Detect which cell encompasses the target text, then output its [X, Y] center coordinate. 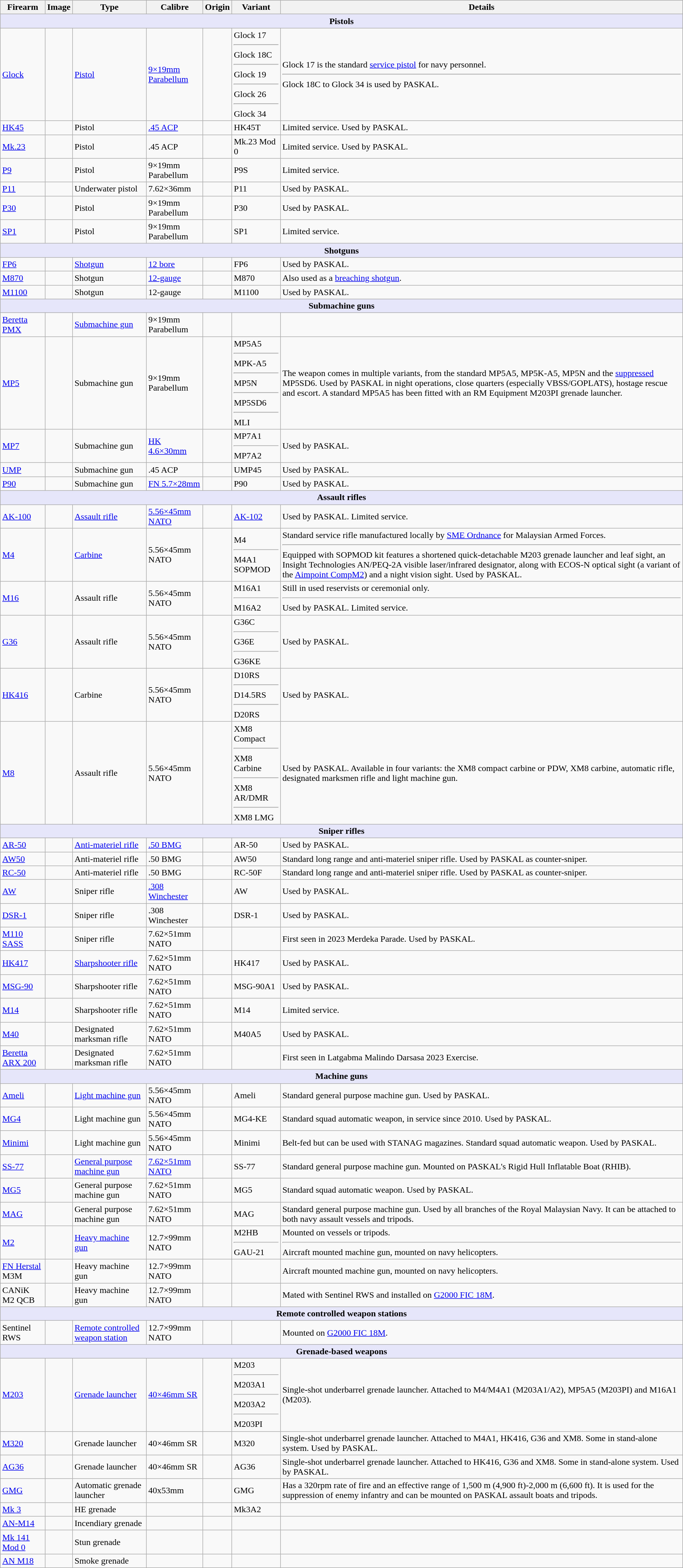
UMP [23, 470]
P9 [23, 170]
Stun grenade [109, 1542]
Standard squad automatic weapon, in service since 2010. Used by PASKAL. [482, 1119]
MG4-KE [256, 1119]
M40A5 [256, 1034]
HK 4.6×30mm [174, 446]
Beretta PMX [23, 325]
AN-M14 [23, 1523]
Incendiary grenade [109, 1523]
M8 [23, 773]
Automatic grenade launcher [109, 1490]
AK-100 [23, 516]
Pistols [341, 21]
Type [109, 7]
Calibre [174, 7]
MP7A1MP7A2 [256, 446]
Machine guns [341, 1076]
First seen in Latgabma Malindo Darsasa 2023 Exercise. [482, 1058]
Glock 17Glock 18CGlock 19Glock 26Glock 34 [256, 74]
Underwater pistol [109, 189]
Mk.23 [23, 147]
M4M4A1 SOPMOD [256, 555]
M2 [23, 1243]
12 bore [174, 264]
Remote controlled weapon stations [341, 1314]
RC-50F [256, 873]
Standard squad automatic weapon. Used by PASKAL. [482, 1190]
M110 SASS [23, 939]
MP7 [23, 446]
MP5A5MPK-A5MP5NMP5SD6MLI [256, 383]
M2HBGAU-21 [256, 1243]
Standard general purpose machine gun. Used by PASKAL. [482, 1095]
Mounted on vessels or tripods.Aircraft mounted machine gun, mounted on navy helicopters. [482, 1243]
MSG-90A1 [256, 986]
Mk 3 [23, 1509]
G36 [23, 642]
Grenade-based weapons [341, 1351]
Remote controlled weapon station [109, 1333]
HK416 [23, 695]
Single-shot underbarrel grenade launcher. Attached to M4/M4A1 (M203A1/A2), MP5A5 (M203PI) and M16A1 (M203). [482, 1395]
CANiK M2 QCB [23, 1295]
HK45T [256, 128]
Mk.23 Mod 0 [256, 147]
Also used as a breaching shotgun. [482, 278]
RC-50 [23, 873]
M40 [23, 1034]
Mk 141 Mod 0 [23, 1542]
Standard general purpose machine gun. Used by all branches of the Royal Malaysian Navy. It can be attached to both navy assault vessels and tripods. [482, 1214]
Glock [23, 74]
Details [482, 7]
Submachine guns [341, 306]
Belt-fed but can be used with STANAG magazines. Standard squad automatic weapon. Used by PASKAL. [482, 1142]
40x53mm [174, 1490]
First seen in 2023 Merdeka Parade. Used by PASKAL. [482, 939]
M16A1M16A2 [256, 598]
MSG-90 [23, 986]
MG4 [23, 1119]
D10RSD14.5RSD20RS [256, 695]
Mounted on G2000 FIC 18M. [482, 1333]
AK-102 [256, 516]
M16 [23, 598]
Sniper rifles [341, 831]
Firearm [23, 7]
Smoke grenade [109, 1561]
Mk3A2 [256, 1509]
7.62×36mm [174, 189]
Aircraft mounted machine gun, mounted on navy helicopters. [482, 1271]
Standard general purpose machine gun. Mounted on PASKAL's Rigid Hull Inflatable Boat (RHIB). [482, 1166]
HE grenade [109, 1509]
G36CG36EG36KE [256, 642]
XM8 CompactXM8 CarbineXM8 AR/DMRXM8 LMG [256, 773]
M203M203A1M203A2M203PI [256, 1395]
Single-shot underbarrel grenade launcher. Attached to HK416, G36 and XM8. Some in stand-alone system. Used by PASKAL. [482, 1467]
M4 [23, 555]
Sentinel RWS [23, 1333]
M203 [23, 1395]
Mated with Sentinel RWS and installed on G2000 FIC 18M. [482, 1295]
UMP45 [256, 470]
FN Herstal M3M [23, 1271]
Assault rifles [341, 497]
Variant [256, 7]
Still in used reservists or ceremonial only. Used by PASKAL. Limited service. [482, 598]
Origin [217, 7]
MP5 [23, 383]
Single-shot underbarrel grenade launcher. Attached to M4A1, HK416, G36 and XM8. Some in stand-alone system. Used by PASKAL. [482, 1443]
AN M18 [23, 1561]
Image [59, 7]
Used by PASKAL. Limited service. [482, 516]
P9S [256, 170]
HK45 [23, 128]
Beretta ARX 200 [23, 1058]
Glock 17 is the standard service pistol for navy personnel.Glock 18C to Glock 34 is used by PASKAL. [482, 74]
Shotguns [341, 250]
FN 5.7×28mm [174, 484]
